Determine the (X, Y) coordinate at the center of the cell enclosing the given text.  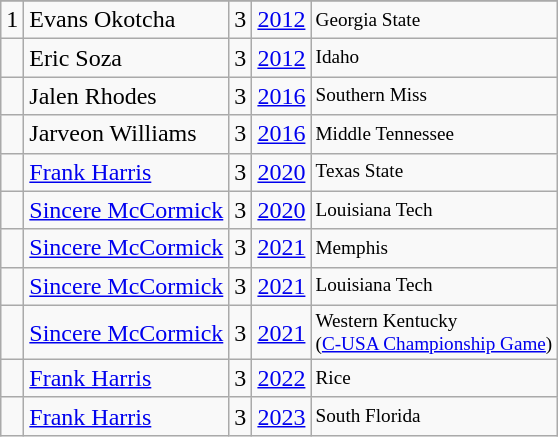
Southern Miss (434, 96)
Jalen Rhodes (126, 96)
Georgia State (434, 20)
2022 (282, 378)
Texas State (434, 172)
Evans Okotcha (126, 20)
Rice (434, 378)
Idaho (434, 58)
Western Kentucky(C-USA Championship Game) (434, 332)
Eric Soza (126, 58)
Memphis (434, 248)
Middle Tennessee (434, 134)
1 (12, 20)
Jarveon Williams (126, 134)
2023 (282, 416)
South Florida (434, 416)
